Detect which cell encompasses the target text, then output its [X, Y] center coordinate. 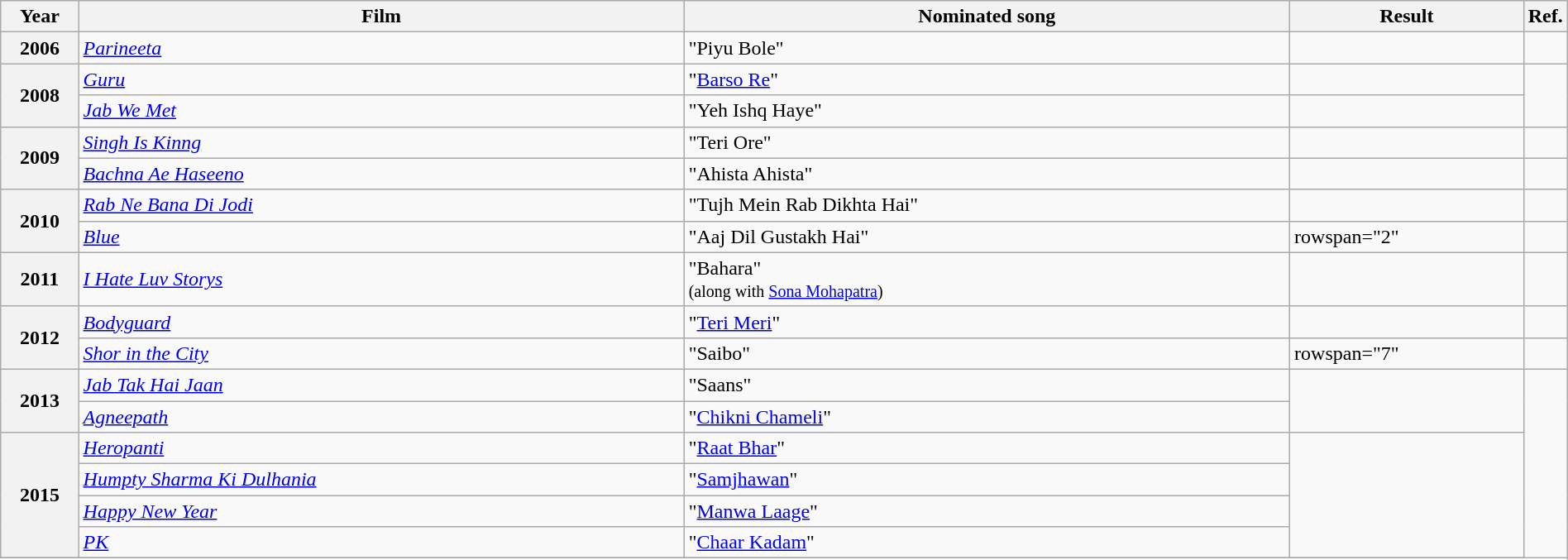
"Yeh Ishq Haye" [987, 111]
"Saibo" [987, 353]
"Saans" [987, 385]
"Manwa Laage" [987, 511]
"Piyu Bole" [987, 48]
Nominated song [987, 17]
Happy New Year [381, 511]
Parineeta [381, 48]
"Teri Meri" [987, 322]
"Chaar Kadam" [987, 543]
2015 [40, 495]
"Teri Ore" [987, 142]
Bachna Ae Haseeno [381, 174]
rowspan="2" [1408, 237]
2012 [40, 337]
"Tujh Mein Rab Dikhta Hai" [987, 205]
Rab Ne Bana Di Jodi [381, 205]
2013 [40, 400]
Heropanti [381, 448]
Agneepath [381, 416]
PK [381, 543]
rowspan="7" [1408, 353]
2010 [40, 221]
Jab Tak Hai Jaan [381, 385]
Ref. [1545, 17]
2008 [40, 95]
Year [40, 17]
Blue [381, 237]
I Hate Luv Storys [381, 280]
"Samjhawan" [987, 480]
2006 [40, 48]
Shor in the City [381, 353]
Result [1408, 17]
Jab We Met [381, 111]
2011 [40, 280]
"Ahista Ahista" [987, 174]
Humpty Sharma Ki Dulhania [381, 480]
Guru [381, 79]
"Barso Re" [987, 79]
"Bahara"(along with Sona Mohapatra) [987, 280]
2009 [40, 158]
Singh Is Kinng [381, 142]
Bodyguard [381, 322]
"Aaj Dil Gustakh Hai" [987, 237]
"Raat Bhar" [987, 448]
Film [381, 17]
"Chikni Chameli" [987, 416]
